Pinpoint the cell where the given text exists, returning its [x, y] midpoint coordinate. 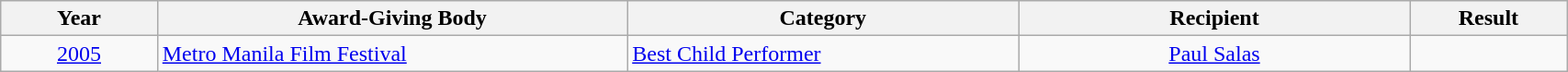
Award-Giving Body [391, 18]
2005 [79, 54]
Recipient [1214, 18]
Year [79, 18]
Best Child Performer [823, 54]
Paul Salas [1214, 54]
Metro Manila Film Festival [391, 54]
Result [1488, 18]
Category [823, 18]
